Scan for the cell matching the given text and deliver its (x, y) coordinate at center. 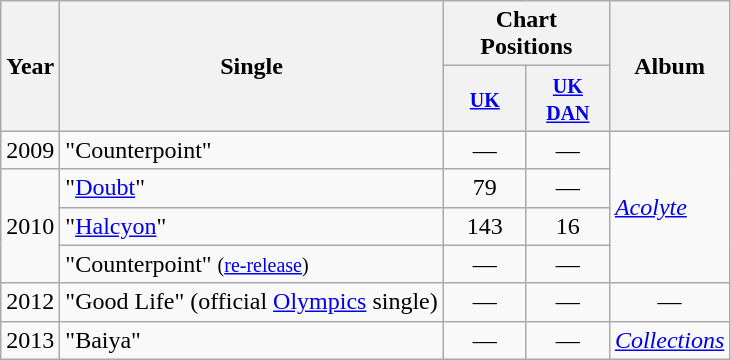
79 (484, 188)
2009 (30, 150)
16 (568, 226)
Chart Positions (526, 34)
143 (484, 226)
2010 (30, 226)
Album (669, 66)
Collections (669, 340)
"Baiya" (252, 340)
"Good Life" (official Olympics single) (252, 302)
Acolyte (669, 207)
UKDAN (568, 98)
2013 (30, 340)
"Counterpoint" (re-release) (252, 264)
Single (252, 66)
Year (30, 66)
2012 (30, 302)
"Halcyon" (252, 226)
"Counterpoint" (252, 150)
UK (484, 98)
"Doubt" (252, 188)
